Capture the cell that displays the provided text and extract its [x, y] central coordinate. 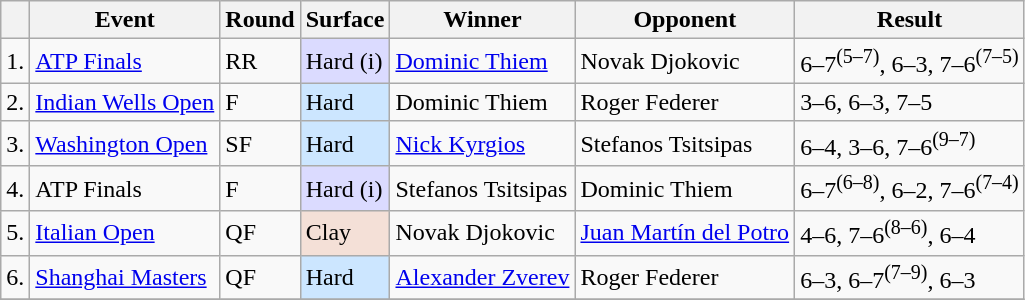
3. [16, 144]
Winner [482, 20]
6. [16, 278]
5. [16, 234]
RR [260, 62]
6–4, 3–6, 7–6(9–7) [910, 144]
6–7(5–7), 6–3, 7–6(7–5) [910, 62]
SF [260, 144]
4–6, 7–6(8–6), 6–4 [910, 234]
6–3, 6–7(7–9), 6–3 [910, 278]
Washington Open [125, 144]
1. [16, 62]
3–6, 6–3, 7–5 [910, 102]
Juan Martín del Potro [685, 234]
Shanghai Masters [125, 278]
Event [125, 20]
Italian Open [125, 234]
Clay [345, 234]
4. [16, 188]
Surface [345, 20]
Result [910, 20]
Nick Kyrgios [482, 144]
Round [260, 20]
Opponent [685, 20]
6–7(6–8), 6–2, 7–6(7–4) [910, 188]
2. [16, 102]
Alexander Zverev [482, 278]
Indian Wells Open [125, 102]
